Detect which cell encompasses the target text, then output its [x, y] center coordinate. 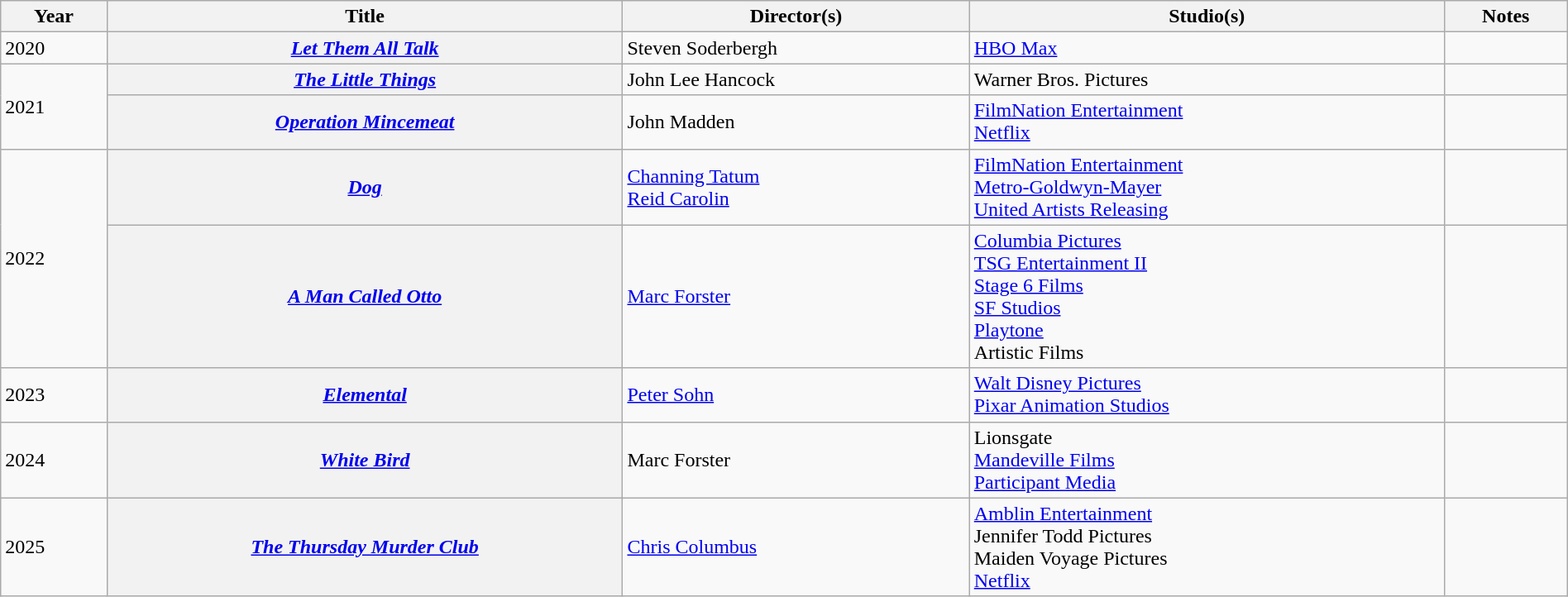
Chris Columbus [796, 547]
Amblin EntertainmentJennifer Todd PicturesMaiden Voyage PicturesNetflix [1207, 547]
2024 [55, 460]
Channing Tatum Reid Carolin [796, 187]
John Madden [796, 122]
HBO Max [1207, 48]
A Man Called Otto [365, 296]
Elemental [365, 395]
FilmNation EntertainmentMetro-Goldwyn-MayerUnited Artists Releasing [1207, 187]
The Thursday Murder Club [365, 547]
FilmNation Entertainment Netflix [1207, 122]
Peter Sohn [796, 395]
Steven Soderbergh [796, 48]
Title [365, 17]
Director(s) [796, 17]
White Bird [365, 460]
Studio(s) [1207, 17]
2020 [55, 48]
2023 [55, 395]
Let Them All Talk [365, 48]
Dog [365, 187]
Walt Disney PicturesPixar Animation Studios [1207, 395]
Warner Bros. Pictures [1207, 79]
2025 [55, 547]
Columbia PicturesTSG Entertainment IIStage 6 FilmsSF StudiosPlaytoneArtistic Films [1207, 296]
Notes [1505, 17]
LionsgateMandeville FilmsParticipant Media [1207, 460]
John Lee Hancock [796, 79]
The Little Things [365, 79]
Year [55, 17]
Operation Mincemeat [365, 122]
2021 [55, 106]
2022 [55, 258]
